Provide the [X, Y] coordinate of the cell's center where the given text is located.  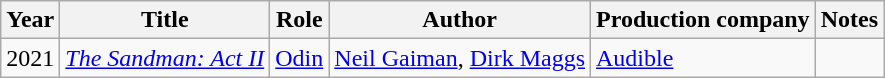
The Sandman: Act II [165, 58]
Year [30, 20]
Odin [300, 58]
Production company [704, 20]
Neil Gaiman, Dirk Maggs [460, 58]
2021 [30, 58]
Audible [704, 58]
Role [300, 20]
Title [165, 20]
Author [460, 20]
Notes [849, 20]
